Return the [X, Y] coordinate for the center point of the cell that contains the specified text.  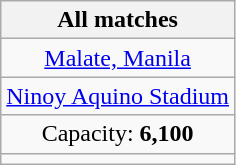
All matches [118, 20]
Capacity: 6,100 [118, 134]
Ninoy Aquino Stadium [118, 96]
Malate, Manila [118, 58]
